Extract the [X, Y] coordinate from the center of the cell holding the provided text.  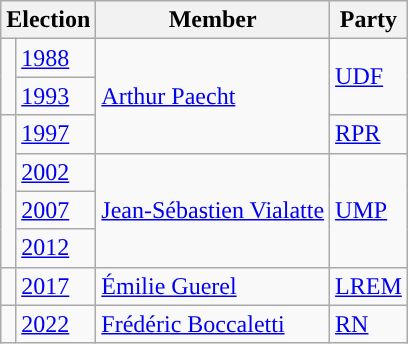
2007 [56, 210]
2022 [56, 324]
1988 [56, 58]
RN [369, 324]
1997 [56, 134]
Party [369, 20]
Election [48, 20]
LREM [369, 286]
Arthur Paecht [213, 96]
Member [213, 20]
1993 [56, 96]
2012 [56, 248]
UMP [369, 210]
2017 [56, 286]
UDF [369, 77]
Jean-Sébastien Vialatte [213, 210]
RPR [369, 134]
Frédéric Boccaletti [213, 324]
2002 [56, 172]
Émilie Guerel [213, 286]
